Identify which cell holds the provided text, then report its [X, Y] central coordinate. 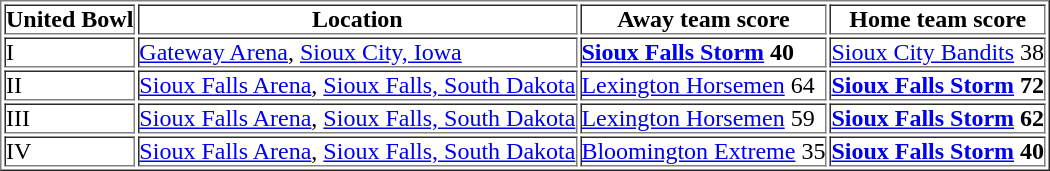
Location [358, 19]
Away team score [704, 19]
IV [69, 151]
United Bowl [69, 19]
Sioux Falls Storm 62 [938, 119]
Gateway Arena, Sioux City, Iowa [358, 53]
Sioux Falls Storm 72 [938, 85]
I [69, 53]
Lexington Horsemen 59 [704, 119]
Lexington Horsemen 64 [704, 85]
III [69, 119]
II [69, 85]
Bloomington Extreme 35 [704, 151]
Home team score [938, 19]
Sioux City Bandits 38 [938, 53]
